Return the [X, Y] coordinate for the center point of the cell that contains the specified text.  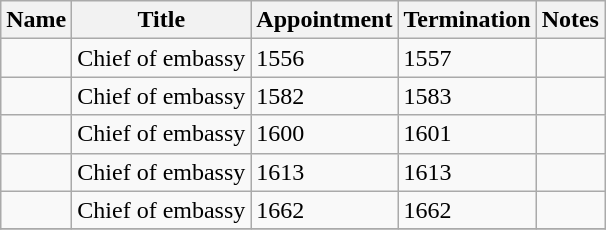
1601 [467, 134]
1583 [467, 96]
Title [162, 20]
1556 [324, 58]
Appointment [324, 20]
1582 [324, 96]
Notes [570, 20]
Termination [467, 20]
Name [36, 20]
1600 [324, 134]
1557 [467, 58]
